Pinpoint the cell where the given text exists, returning its [x, y] midpoint coordinate. 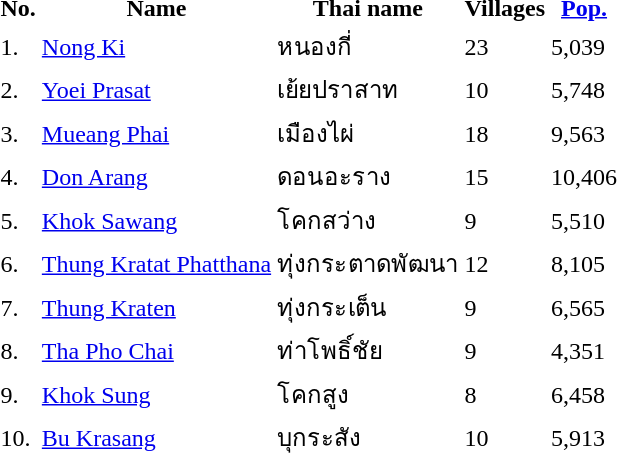
10 [504, 90]
โคกสูง [368, 394]
8 [504, 394]
หนองกี่ [368, 46]
23 [504, 46]
18 [504, 133]
Khok Sung [156, 394]
โคกสว่าง [368, 220]
ท่าโพธิ์ชัย [368, 350]
12 [504, 264]
เย้ยปราสาท [368, 90]
ทุ่งกระตาดพัฒนา [368, 264]
Tha Pho Chai [156, 350]
ดอนอะราง [368, 176]
Don Arang [156, 176]
Yoei Prasat [156, 90]
Nong Ki [156, 46]
Thung Kratat Phatthana [156, 264]
Thung Kraten [156, 307]
ทุ่งกระเต็น [368, 307]
Mueang Phai [156, 133]
Khok Sawang [156, 220]
เมืองไผ่ [368, 133]
15 [504, 176]
